Pinpoint the cell where the given text exists, returning its (X, Y) midpoint coordinate. 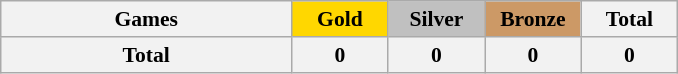
Gold (340, 19)
Bronze (534, 19)
Games (146, 19)
Silver (436, 19)
